Scan for the cell matching the given text and deliver its [x, y] coordinate at center. 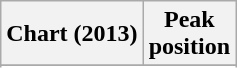
Chart (2013) [72, 34]
Peakposition [189, 34]
